Return the (X, Y) coordinate for the center point of the cell that contains the specified text.  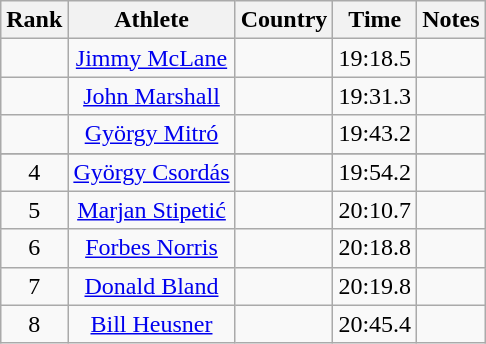
19:18.5 (375, 58)
John Marshall (152, 96)
5 (34, 210)
György Csordás (152, 172)
8 (34, 324)
20:10.7 (375, 210)
7 (34, 286)
6 (34, 248)
20:18.8 (375, 248)
4 (34, 172)
Jimmy McLane (152, 58)
Athlete (152, 20)
20:45.4 (375, 324)
Rank (34, 20)
Notes (451, 20)
Time (375, 20)
Donald Bland (152, 286)
György Mitró (152, 134)
Country (284, 20)
20:19.8 (375, 286)
Forbes Norris (152, 248)
Marjan Stipetić (152, 210)
19:54.2 (375, 172)
19:43.2 (375, 134)
Bill Heusner (152, 324)
19:31.3 (375, 96)
